Locate the cell with the specified text and output its (X, Y) center coordinate. 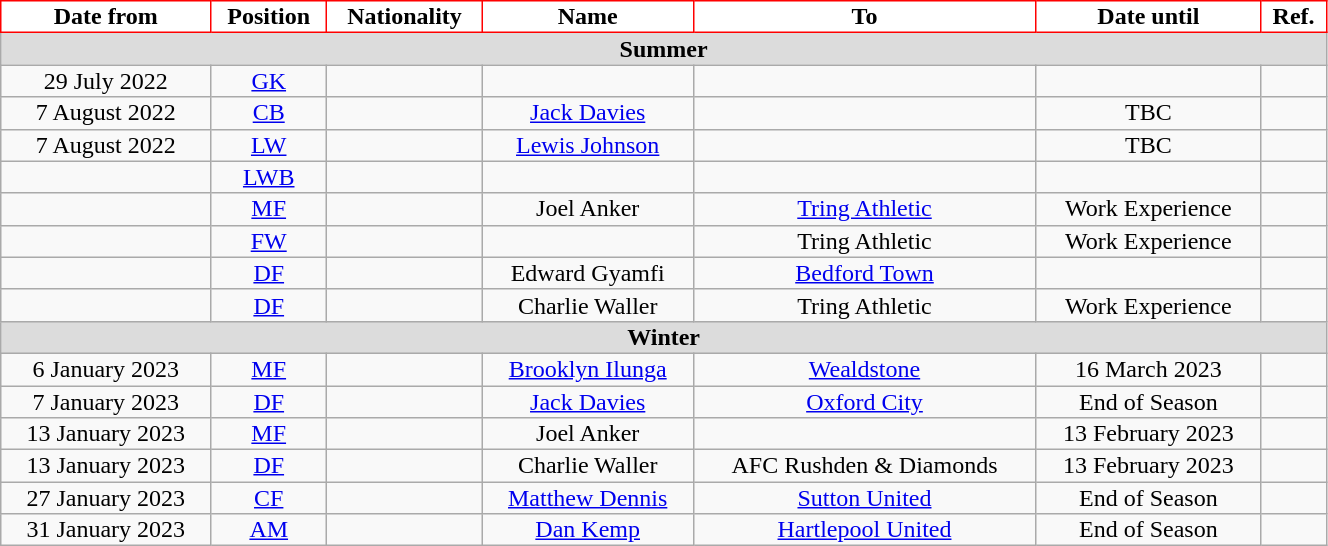
Matthew Dennis (588, 498)
Edward Gyamfi (588, 273)
Name (588, 17)
Date until (1148, 17)
31 January 2023 (106, 530)
LW (269, 145)
27 January 2023 (106, 498)
Position (269, 17)
Sutton United (864, 498)
Ref. (1294, 17)
Winter (664, 337)
16 March 2023 (1148, 369)
Wealdstone (864, 369)
Lewis Johnson (588, 145)
7 January 2023 (106, 402)
Nationality (405, 17)
LWB (269, 177)
GK (269, 81)
CB (269, 113)
FW (269, 241)
Bedford Town (864, 273)
Date from (106, 17)
Brooklyn Ilunga (588, 369)
Dan Kemp (588, 530)
Oxford City (864, 402)
To (864, 17)
AFC Rushden & Diamonds (864, 466)
AM (269, 530)
29 July 2022 (106, 81)
Summer (664, 49)
6 January 2023 (106, 369)
Hartlepool United (864, 530)
CF (269, 498)
